From the cell containing the given text, extract its center point as (x, y) coordinate. 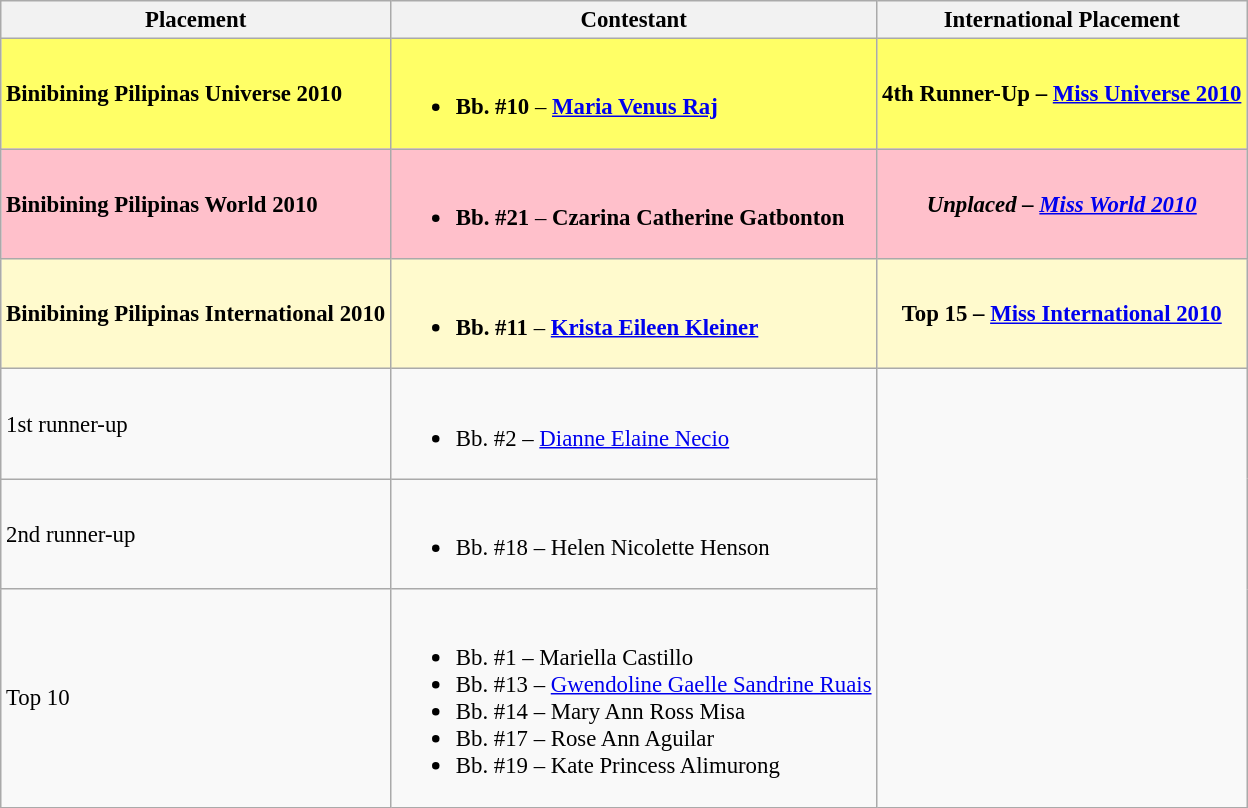
1st runner-up (196, 424)
Binibining Pilipinas Universe 2010 (196, 94)
Bb. #18 – Helen Nicolette Henson (634, 534)
2nd runner-up (196, 534)
Placement (196, 20)
Binibining Pilipinas International 2010 (196, 314)
Bb. #21 – Czarina Catherine Gatbonton (634, 204)
Binibining Pilipinas World 2010 (196, 204)
Unplaced – Miss World 2010 (1062, 204)
Bb. #11 – Krista Eileen Kleiner (634, 314)
Contestant (634, 20)
Top 10 (196, 698)
International Placement (1062, 20)
Bb. #2 – Dianne Elaine Necio (634, 424)
Top 15 – Miss International 2010 (1062, 314)
Bb. #10 – Maria Venus Raj (634, 94)
4th Runner-Up – Miss Universe 2010 (1062, 94)
